Locate the cell with the specified text and output its [X, Y] center coordinate. 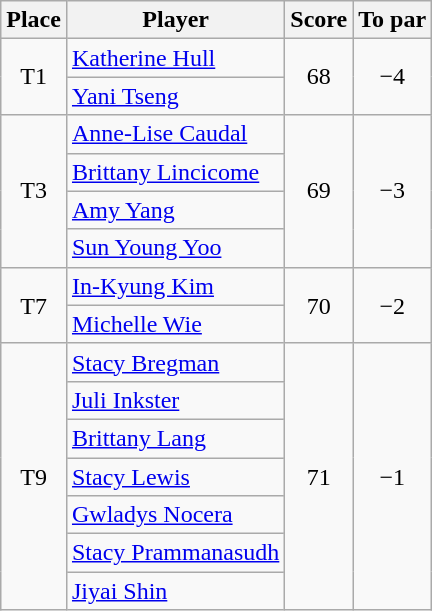
T1 [34, 77]
−2 [392, 305]
Stacy Lewis [175, 477]
T3 [34, 191]
68 [319, 77]
T9 [34, 476]
Brittany Lang [175, 438]
69 [319, 191]
71 [319, 476]
Yani Tseng [175, 96]
−4 [392, 77]
Juli Inkster [175, 400]
Sun Young Yoo [175, 248]
Michelle Wie [175, 324]
T7 [34, 305]
Stacy Bregman [175, 362]
Stacy Prammanasudh [175, 553]
Gwladys Nocera [175, 515]
Anne-Lise Caudal [175, 134]
Katherine Hull [175, 58]
−3 [392, 191]
Brittany Lincicome [175, 172]
70 [319, 305]
−1 [392, 476]
Score [319, 20]
In-Kyung Kim [175, 286]
Place [34, 20]
Player [175, 20]
To par [392, 20]
Jiyai Shin [175, 591]
Amy Yang [175, 210]
